Identify which cell holds the provided text, then report its (x, y) central coordinate. 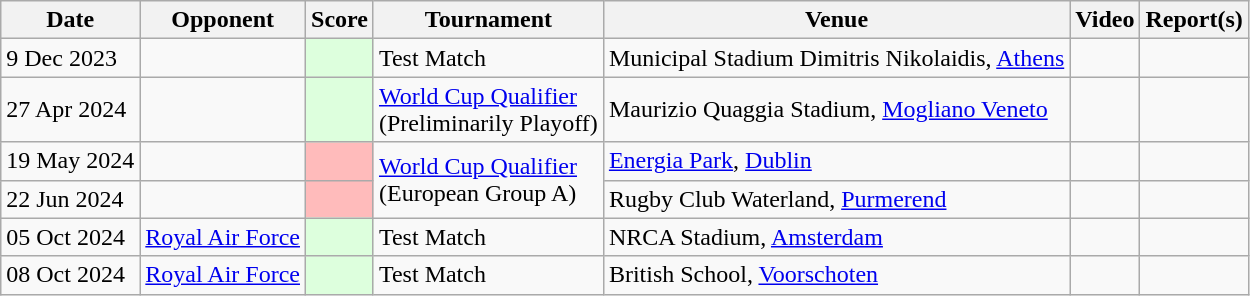
Opponent (223, 20)
19 May 2024 (70, 161)
Date (70, 20)
World Cup Qualifier (European Group A) (488, 180)
Maurizio Quaggia Stadium, Mogliano Veneto (836, 110)
Video (1105, 20)
Report(s) (1194, 20)
05 Oct 2024 (70, 237)
World Cup Qualifier (Preliminarily Playoff) (488, 110)
Venue (836, 20)
Tournament (488, 20)
Score (340, 20)
Energia Park, Dublin (836, 161)
Municipal Stadium Dimitris Nikolaidis, Athens (836, 58)
08 Oct 2024 (70, 275)
Rugby Club Waterland, Purmerend (836, 199)
British School, Voorschoten (836, 275)
NRCA Stadium, Amsterdam (836, 237)
22 Jun 2024 (70, 199)
9 Dec 2023 (70, 58)
27 Apr 2024 (70, 110)
